Identify which cell holds the provided text, then report its [x, y] central coordinate. 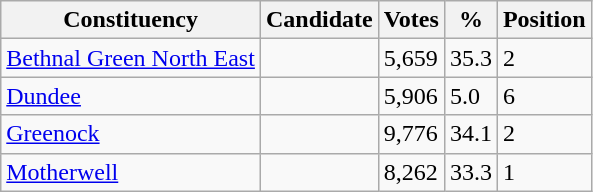
5.0 [470, 96]
Candidate [319, 20]
Constituency [131, 20]
Bethnal Green North East [131, 58]
Position [544, 20]
1 [544, 172]
5,906 [411, 96]
8,262 [411, 172]
Votes [411, 20]
33.3 [470, 172]
5,659 [411, 58]
Motherwell [131, 172]
34.1 [470, 134]
9,776 [411, 134]
% [470, 20]
Dundee [131, 96]
Greenock [131, 134]
6 [544, 96]
35.3 [470, 58]
